Pinpoint the cell where the given text exists, returning its (x, y) midpoint coordinate. 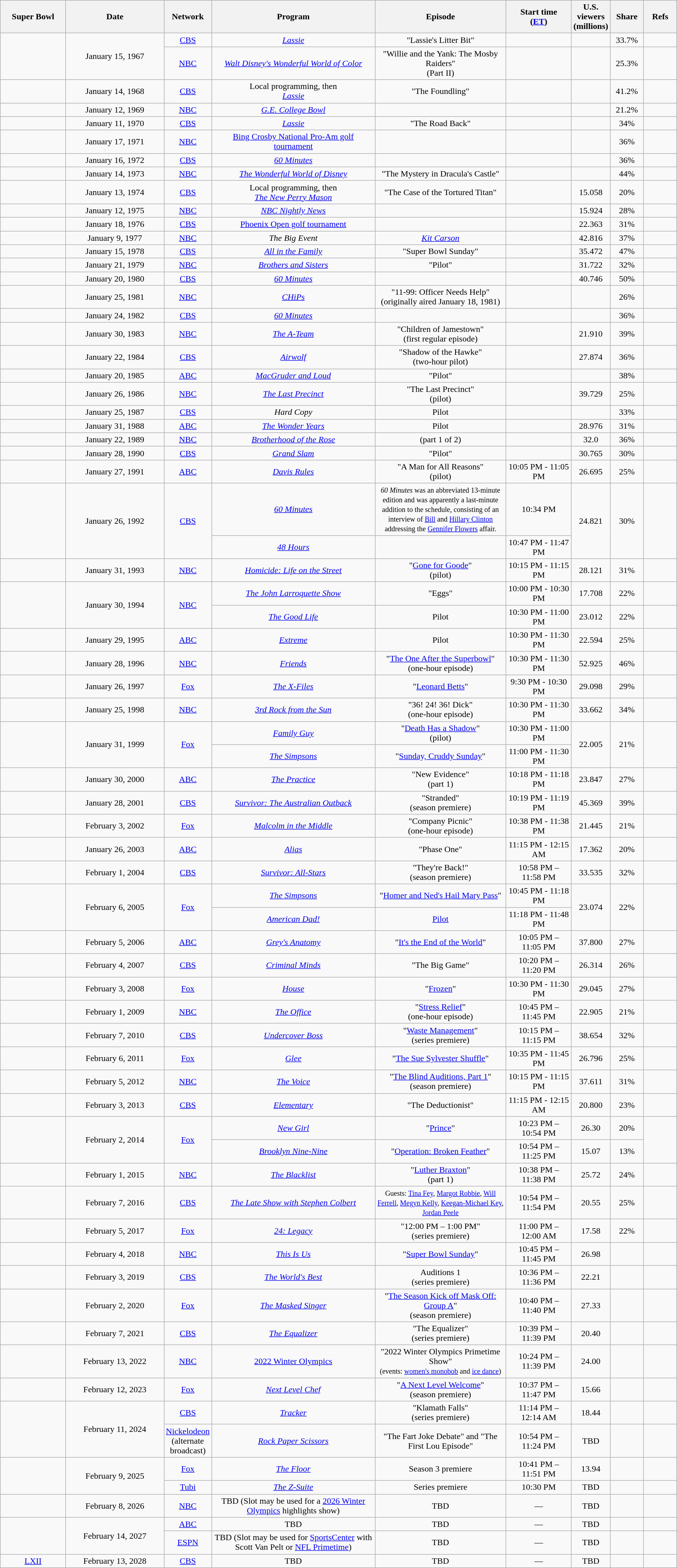
"A Man for All Reasons"(pilot) (441, 472)
10:41 PM – 11:51 PM (538, 1469)
11:18 PM - 11:48 PM (538, 919)
"Sunday, Cruddy Sunday" (441, 756)
February 7, 2010 (115, 1035)
The Equalizer (294, 1333)
26.695 (591, 472)
21.2% (627, 110)
The Wonder Years (294, 426)
37% (627, 238)
28.976 (591, 426)
10:05 PM – 11:05 PM (538, 942)
U.S. viewers (millions) (591, 17)
February 6, 2005 (115, 907)
"Shadow of the Hawke"(two-hour pilot) (441, 357)
10:23 PM – 10:54 PM (538, 1128)
11:00 PM - 11:30 PM (538, 756)
9:30 PM - 10:30 PM (538, 687)
13% (627, 1151)
23% (627, 1105)
"Frozen" (441, 989)
"Operation: Broken Feather" (441, 1151)
18.44 (591, 1413)
The Good Life (294, 617)
44% (627, 174)
January 15, 1967 (115, 56)
"Phase One" (441, 849)
42.816 (591, 238)
January 31, 1999 (115, 745)
24: Legacy (294, 1230)
"Willie and the Yank: The Mosby Raiders"(Part II) (441, 63)
Date (115, 17)
February 12, 2023 (115, 1390)
33.662 (591, 710)
17.708 (591, 594)
February 5, 2012 (115, 1082)
38% (627, 375)
21.910 (591, 334)
37.611 (591, 1082)
Program (294, 17)
February 3, 2019 (115, 1277)
20.55 (591, 1203)
January 15, 1978 (115, 252)
Phoenix Open golf tournament (294, 224)
Criminal Minds (294, 965)
22.363 (591, 224)
Start time(ET) (538, 17)
TBD (Slot may be used for SportsCenter with Scott Van Pelt or NFL Primetime) (294, 1543)
February 3, 2013 (115, 1105)
Local programming, thenLassie (294, 91)
January 25, 1981 (115, 297)
"Homer and Ned's Hail Mary Pass" (441, 895)
This Is Us (294, 1254)
January 12, 1969 (115, 110)
"The Sue Sylvester Shuffle" (441, 1058)
February 2, 2020 (115, 1305)
10:18 PM - 11:18 PM (538, 780)
22.594 (591, 640)
23.012 (591, 617)
25.3% (627, 63)
Undercover Boss (294, 1035)
February 7, 2016 (115, 1203)
ESPN (188, 1543)
January 22, 1989 (115, 439)
"12:00 PM – 1:00 PM"(series premiere) (441, 1230)
The Office (294, 1012)
Family Guy (294, 733)
2022 Winter Olympics (294, 1362)
February 1, 2009 (115, 1012)
Brotherhood of the Rose (294, 439)
"The Last Precinct"(pilot) (441, 394)
The Z-Suite (294, 1487)
20.800 (591, 1105)
Malcolm in the Middle (294, 826)
"The Blind Auditions, Part 1"(season premiere) (441, 1082)
Guests: Tina Fey, Margot Robbie, Will Ferrell, Megyn Kelly, Keegan-Michael Key, Jordan Peele (441, 1203)
January 28, 1990 (115, 453)
Davis Rules (294, 472)
February 13, 2022 (115, 1362)
"The Fart Joke Debate" and "The First Lou Episode" (441, 1441)
The Practice (294, 780)
40.746 (591, 279)
10:19 PM - 11:19 PM (538, 802)
January 30, 2000 (115, 780)
29% (627, 687)
35.472 (591, 252)
February 3, 2002 (115, 826)
Homicide: Life on the Street (294, 570)
February 3, 2008 (115, 989)
Tracker (294, 1413)
January 27, 1991 (115, 472)
Grand Slam (294, 453)
27.33 (591, 1305)
February 7, 2021 (115, 1333)
"Waste Management"(series premiere) (441, 1035)
MacGruder and Loud (294, 375)
"Death Has a Shadow"(pilot) (441, 733)
January 22, 1984 (115, 357)
"11-99: Officer Needs Help"(originally aired January 18, 1981) (441, 297)
January 31, 1988 (115, 426)
15.07 (591, 1151)
37.800 (591, 942)
38.654 (591, 1035)
The Masked Singer (294, 1305)
10:39 PM – 11:39 PM (538, 1333)
February 14, 2027 (115, 1535)
Alias (294, 849)
Hard Copy (294, 412)
28% (627, 210)
Extreme (294, 640)
10:54 PM – 11:24 PM (538, 1441)
"It's the End of the World" (441, 942)
"Gone for Goode"(pilot) (441, 570)
30.765 (591, 453)
The Wonderful World of Disney (294, 174)
February 1, 2015 (115, 1175)
Brothers and Sisters (294, 265)
26.98 (591, 1254)
32.0 (591, 439)
Episode (441, 17)
January 13, 1974 (115, 192)
Bing Crosby National Pro-Am golf tournament (294, 141)
Survivor: The Australian Outback (294, 802)
10:20 PM – 11:20 PM (538, 965)
February 2, 2014 (115, 1140)
House (294, 989)
February 1, 2004 (115, 872)
17.362 (591, 849)
33% (627, 412)
"Children of Jamestown"(first regular episode) (441, 334)
"Prince" (441, 1128)
The World's Best (294, 1277)
January 28, 1996 (115, 663)
"The Big Game" (441, 965)
15.66 (591, 1390)
27.874 (591, 357)
January 12, 1975 (115, 210)
"The One After the Superbowl"(one-hour episode) (441, 663)
The Big Event (294, 238)
February 13, 2028 (115, 1561)
February 6, 2011 (115, 1058)
January 30, 1994 (115, 605)
"The Season Kick off Mask Off: Group A"(season premiere) (441, 1305)
10:54 PM – 11:25 PM (538, 1151)
The Voice (294, 1082)
Walt Disney's Wonderful World of Color (294, 63)
January 28, 2001 (115, 802)
10:38 PM – 11:38 PM (538, 1175)
February 9, 2025 (115, 1475)
Series premiere (441, 1487)
33.7% (627, 40)
January 20, 1980 (115, 279)
Glee (294, 1058)
10:35 PM - 11:45 PM (538, 1058)
Elementary (294, 1105)
Network (188, 17)
"The Foundling" (441, 91)
January 26, 1992 (115, 521)
Friends (294, 663)
22.005 (591, 745)
January 29, 1995 (115, 640)
10:15 PM – 11:15 PM (538, 1035)
"Company Picnic"(one-hour episode) (441, 826)
January 26, 1997 (115, 687)
The John Larroquette Show (294, 594)
CHiPs (294, 297)
20.40 (591, 1333)
10:34 PM (538, 509)
January 31, 1993 (115, 570)
46% (627, 663)
"Stranded"(season premiere) (441, 802)
10:37 PM – 11:47 PM (538, 1390)
26.796 (591, 1058)
22.905 (591, 1012)
Next Level Chef (294, 1390)
Refs (660, 17)
Brooklyn Nine-Nine (294, 1151)
"Klamath Falls" (series premiere) (441, 1413)
"A Next Level Welcome"(season premiere) (441, 1390)
February 5, 2006 (115, 942)
"36! 24! 36! Dick"(one-hour episode) (441, 710)
10:24 PM – 11:39 PM (538, 1362)
January 25, 1987 (115, 412)
3rd Rock from the Sun (294, 710)
New Girl (294, 1128)
"The Deductionist" (441, 1105)
"They're Back!"(season premiere) (441, 872)
The A-Team (294, 334)
Tubi (188, 1487)
January 20, 1985 (115, 375)
10:38 PM - 11:38 PM (538, 826)
10:05 PM - 11:05 PM (538, 472)
47% (627, 252)
"2022 Winter Olympics Primetime Show"(events: women's monobob and ice dance) (441, 1362)
Nickelodeon (alternate broadcast) (188, 1441)
10:54 PM – 11:54 PM (538, 1203)
"Stress Relief"(one-hour episode) (441, 1012)
February 4, 2018 (115, 1254)
Rock Paper Scissors (294, 1441)
23.847 (591, 780)
January 9, 1977 (115, 238)
January 18, 1976 (115, 224)
22.21 (591, 1277)
February 4, 2007 (115, 965)
"The Mystery in Dracula's Castle" (441, 174)
24.821 (591, 521)
January 11, 1970 (115, 123)
The Last Precinct (294, 394)
January 14, 1973 (115, 174)
Local programming, thenThe New Perry Mason (294, 192)
10:36 PM – 11:36 PM (538, 1277)
"The Equalizer"(series premiere) (441, 1333)
15.058 (591, 192)
25.72 (591, 1175)
Share (627, 17)
LXII (33, 1561)
24.00 (591, 1362)
February 8, 2026 (115, 1505)
The Late Show with Stephen Colbert (294, 1203)
February 5, 2017 (115, 1230)
29.045 (591, 989)
28.121 (591, 570)
31.722 (591, 265)
"Leonard Betts" (441, 687)
29.098 (591, 687)
Auditions 1(series premiere) (441, 1277)
26.30 (591, 1128)
41.2% (627, 91)
21.445 (591, 826)
17.58 (591, 1230)
NBC Nightly News (294, 210)
Airwolf (294, 357)
Season 3 premiere (441, 1469)
10:58 PM – 11:58 PM (538, 872)
January 26, 1986 (115, 394)
Super Bowl (33, 17)
10:45 PM - 11:18 PM (538, 895)
The Floor (294, 1469)
23.074 (591, 907)
January 26, 2003 (115, 849)
The X-Files (294, 687)
January 25, 1998 (115, 710)
Grey's Anatomy (294, 942)
(part 1 of 2) (441, 439)
15.924 (591, 210)
"The Case of the Tortured Titan" (441, 192)
45.369 (591, 802)
11:14 PM – 12:14 AM (538, 1413)
Kit Carson (441, 238)
11:00 PM – 12:00 AM (538, 1230)
26.314 (591, 965)
January 16, 1972 (115, 160)
52.925 (591, 663)
10:30 PM (538, 1487)
50% (627, 279)
10:40 PM – 11:40 PM (538, 1305)
All in the Family (294, 252)
13.94 (591, 1469)
Survivor: All-Stars (294, 872)
10:00 PM - 10:30 PM (538, 594)
10:47 PM - 11:47 PM (538, 547)
January 14, 1968 (115, 91)
24% (627, 1175)
"Luther Braxton"(part 1) (441, 1175)
"Eggs" (441, 594)
TBD (Slot may be used for a 2026 Winter Olympics highlights show) (294, 1505)
"Lassie's Litter Bit" (441, 40)
February 11, 2024 (115, 1429)
"New Evidence"(part 1) (441, 780)
January 30, 1983 (115, 334)
"The Road Back" (441, 123)
33.535 (591, 872)
48 Hours (294, 547)
January 17, 1971 (115, 141)
39.729 (591, 394)
January 21, 1979 (115, 265)
The Blacklist (294, 1175)
G.E. College Bowl (294, 110)
January 24, 1982 (115, 315)
American Dad! (294, 919)
